Extract the (X, Y) coordinate from the center of the cell holding the provided text.  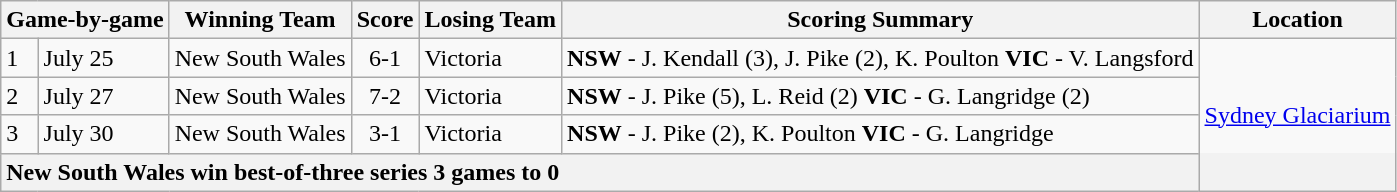
Score (385, 20)
July 25 (104, 58)
6-1 (385, 58)
July 30 (104, 134)
NSW - J. Kendall (3), J. Pike (2), K. Poulton VIC - V. Langsford (881, 58)
2 (20, 96)
July 27 (104, 96)
NSW - J. Pike (5), L. Reid (2) VIC - G. Langridge (2) (881, 96)
NSW - J. Pike (2), K. Poulton VIC - G. Langridge (881, 134)
Location (1298, 20)
Winning Team (260, 20)
1 (20, 58)
7-2 (385, 96)
3-1 (385, 134)
New South Wales win best-of-three series 3 games to 0 (698, 172)
Scoring Summary (881, 20)
Losing Team (490, 20)
3 (20, 134)
Game-by-game (85, 20)
Sydney Glaciarium (1298, 115)
